From the cell containing the given text, extract its center point as (x, y) coordinate. 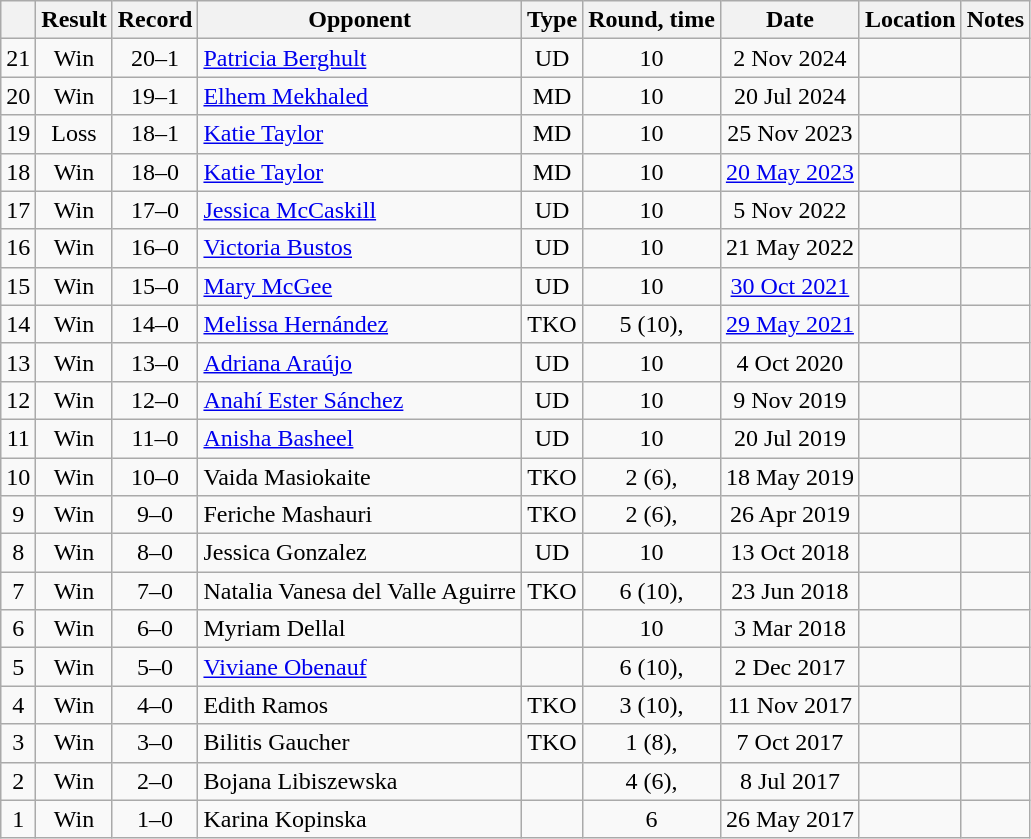
20 Jul 2024 (790, 96)
Adriana Araújo (360, 362)
Viviane Obenauf (360, 667)
8–0 (155, 553)
Vaida Masiokaite (360, 477)
Round, time (652, 20)
3 (18, 743)
4–0 (155, 705)
6–0 (155, 629)
Location (910, 20)
4 Oct 2020 (790, 362)
10–0 (155, 477)
Jessica McCaskill (360, 210)
16–0 (155, 248)
5–0 (155, 667)
Mary McGee (360, 286)
20–1 (155, 58)
26 Apr 2019 (790, 515)
15 (18, 286)
19 (18, 134)
7 (18, 591)
9 (18, 515)
18–0 (155, 172)
Victoria Bustos (360, 248)
17 (18, 210)
12 (18, 400)
3 Mar 2018 (790, 629)
3 (10), (652, 705)
Type (552, 20)
20 May 2023 (790, 172)
Natalia Vanesa del Valle Aguirre (360, 591)
19–1 (155, 96)
1–0 (155, 819)
Karina Kopinska (360, 819)
2 (18, 781)
Myriam Dellal (360, 629)
14 (18, 324)
9 Nov 2019 (790, 400)
2 Dec 2017 (790, 667)
21 May 2022 (790, 248)
Patricia Berghult (360, 58)
18–1 (155, 134)
1 (8), (652, 743)
21 (18, 58)
14–0 (155, 324)
Loss (74, 134)
11 (18, 438)
18 May 2019 (790, 477)
1 (18, 819)
7 Oct 2017 (790, 743)
20 (18, 96)
Anahí Ester Sánchez (360, 400)
8 (18, 553)
Edith Ramos (360, 705)
13–0 (155, 362)
Bilitis Gaucher (360, 743)
Result (74, 20)
23 Jun 2018 (790, 591)
13 (18, 362)
Anisha Basheel (360, 438)
7–0 (155, 591)
15–0 (155, 286)
5 Nov 2022 (790, 210)
2 Nov 2024 (790, 58)
16 (18, 248)
25 Nov 2023 (790, 134)
12–0 (155, 400)
Bojana Libiszewska (360, 781)
2–0 (155, 781)
3–0 (155, 743)
29 May 2021 (790, 324)
30 Oct 2021 (790, 286)
9–0 (155, 515)
20 Jul 2019 (790, 438)
Notes (995, 20)
Date (790, 20)
Jessica Gonzalez (360, 553)
17–0 (155, 210)
4 (18, 705)
26 May 2017 (790, 819)
Feriche Mashauri (360, 515)
11–0 (155, 438)
5 (18, 667)
Opponent (360, 20)
5 (10), (652, 324)
Melissa Hernández (360, 324)
18 (18, 172)
Record (155, 20)
11 Nov 2017 (790, 705)
4 (6), (652, 781)
8 Jul 2017 (790, 781)
Elhem Mekhaled (360, 96)
13 Oct 2018 (790, 553)
